Pinpoint the cell where the given text exists, returning its [x, y] midpoint coordinate. 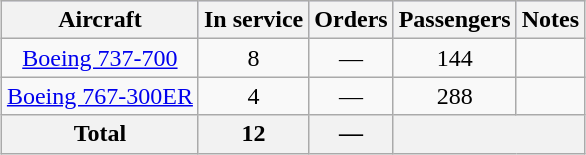
Notes [550, 20]
8 [253, 58]
Total [100, 134]
Boeing 767-300ER [100, 96]
Orders [351, 20]
In service [253, 20]
12 [253, 134]
Aircraft [100, 20]
4 [253, 96]
Boeing 737-700 [100, 58]
288 [454, 96]
144 [454, 58]
Passengers [454, 20]
